For the text-containing cell, return its midpoint in [X, Y] coordinate format. 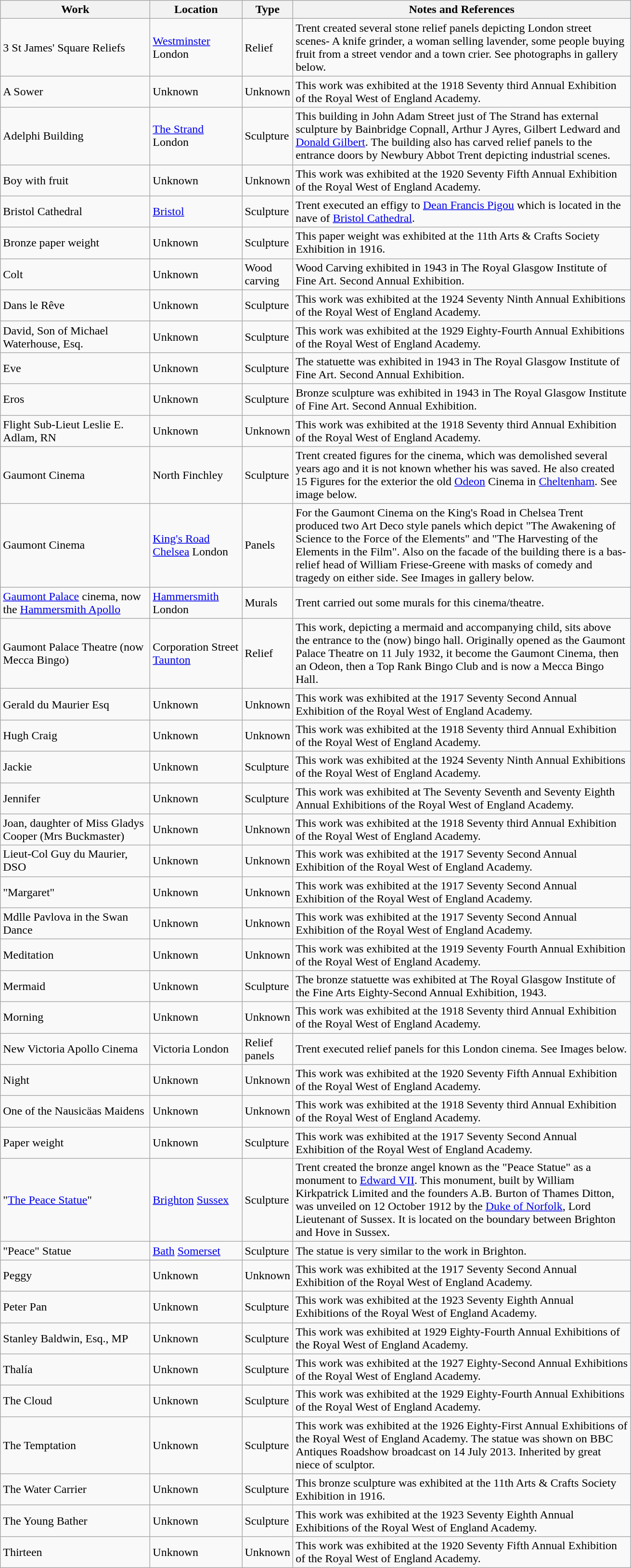
Eve [75, 368]
This bronze sculpture was exhibited at the 11th Arts & Crafts Society Exhibition in 1916. [462, 1489]
The Water Carrier [75, 1489]
Thalía [75, 1370]
Corporation Street Taunton [196, 654]
Type [268, 10]
The bronze statuette was exhibited at The Royal Glasgow Institute of the Fine Arts Eighty-Second Annual Exhibition, 1943. [462, 986]
Bristol [196, 212]
Stanley Baldwin, Esq., MP [75, 1338]
"Peace" Statue [75, 1251]
The Young Bather [75, 1521]
Gaumont Palace Theatre (now Mecca Bingo) [75, 654]
Mermaid [75, 986]
Trent executed an effigy to Dean Francis Pigou which is located in the nave of Bristol Cathedral. [462, 212]
Dans le Rêve [75, 305]
The Cloud [75, 1401]
Wood Carving exhibited in 1943 in The Royal Glasgow Institute of Fine Art. Second Annual Exhibition. [462, 274]
Notes and References [462, 10]
Hugh Craig [75, 735]
Adelphi Building [75, 136]
Murals [268, 603]
The Strand London [196, 136]
Gaumont Palace cinema, now the Hammersmith Apollo [75, 603]
This paper weight was exhibited at the 11th Arts & Crafts Society Exhibition in 1916. [462, 243]
Colt [75, 274]
Location [196, 10]
Victoria London [196, 1048]
Jennifer [75, 798]
Boy with fruit [75, 180]
The statuette was exhibited in 1943 in The Royal Glasgow Institute of Fine Art. Second Annual Exhibition. [462, 368]
Relief panels [268, 1048]
Bronze sculpture was exhibited in 1943 in The Royal Glasgow Institute of Fine Art. Second Annual Exhibition. [462, 399]
Gerald du Maurier Esq [75, 705]
A Sower [75, 91]
"The Peace Statue" [75, 1200]
Night [75, 1080]
Westminster London [196, 47]
Meditation [75, 955]
The statue is very similar to the work in Brighton. [462, 1251]
Bath Somerset [196, 1251]
Hammersmith London [196, 603]
Morning [75, 1017]
King's Road Chelsea London [196, 546]
Panels [268, 546]
Eros [75, 399]
Brighton Sussex [196, 1200]
The Temptation [75, 1445]
North Finchley [196, 476]
This work was exhibited at the 1919 Seventy Fourth Annual Exhibition of the Royal West of England Academy. [462, 955]
Lieut-Col Guy du Maurier, DSO [75, 861]
One of the Nausicäas Maidens [75, 1112]
David, Son of Michael Waterhouse, Esq. [75, 337]
Bronze paper weight [75, 243]
Mdlle Pavlova in the Swan Dance [75, 923]
Work [75, 10]
This work was exhibited at 1929 Eighty-Fourth Annual Exhibitions of the Royal West of England Academy. [462, 1338]
"Margaret" [75, 892]
Bristol Cathedral [75, 212]
Jackie [75, 767]
Peter Pan [75, 1307]
This work was exhibited at the 1927 Eighty-Second Annual Exhibitions of the Royal West of England Academy. [462, 1370]
Paper weight [75, 1143]
Trent executed relief panels for this London cinema. See Images below. [462, 1048]
Trent carried out some murals for this cinema/theatre. [462, 603]
Joan, daughter of Miss Gladys Cooper (Mrs Buckmaster) [75, 830]
New Victoria Apollo Cinema [75, 1048]
Thirteen [75, 1552]
3 St James' Square Reliefs [75, 47]
Flight Sub-Lieut Leslie E. Adlam, RN [75, 430]
Wood carving [268, 274]
Peggy [75, 1275]
This work was exhibited at The Seventy Seventh and Seventy Eighth Annual Exhibitions of the Royal West of England Academy. [462, 798]
